Determine the (X, Y) coordinate at the center of the cell enclosing the given text.  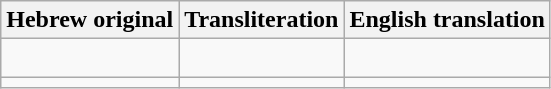
English translation (447, 20)
Transliteration (262, 20)
Hebrew original (90, 20)
